Locate the cell with the specified text and output its (x, y) center coordinate. 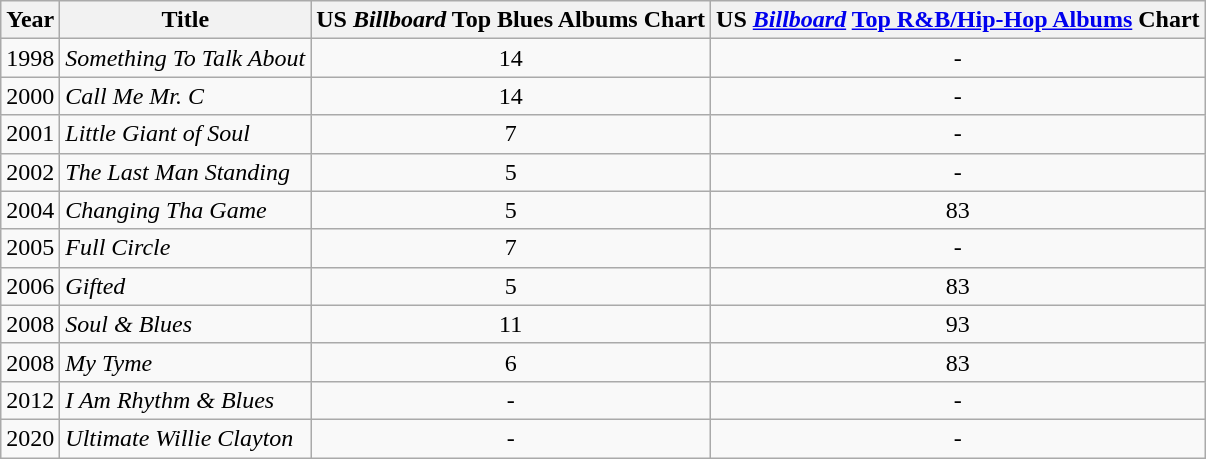
Soul & Blues (186, 324)
Title (186, 20)
2020 (30, 438)
2004 (30, 210)
6 (511, 362)
Gifted (186, 286)
My Tyme (186, 362)
2002 (30, 172)
1998 (30, 58)
Year (30, 20)
I Am Rhythm & Blues (186, 400)
The Last Man Standing (186, 172)
2000 (30, 96)
Full Circle (186, 248)
Little Giant of Soul (186, 134)
Changing Tha Game (186, 210)
11 (511, 324)
2006 (30, 286)
Call Me Mr. C (186, 96)
US Billboard Top Blues Albums Chart (511, 20)
93 (958, 324)
2012 (30, 400)
Something To Talk About (186, 58)
2001 (30, 134)
2005 (30, 248)
US Billboard Top R&B/Hip-Hop Albums Chart (958, 20)
Ultimate Willie Clayton (186, 438)
